Return [x, y] of the center of cell containing provided text 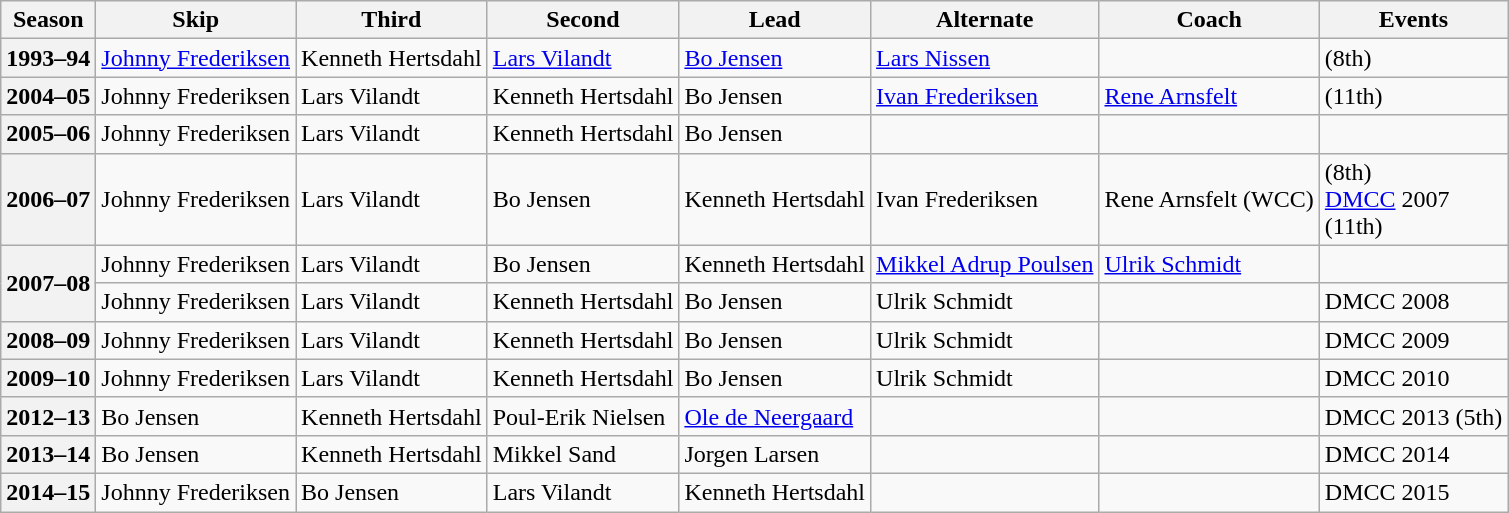
(8th)DMCC 2007 (11th) [1413, 199]
Poul-Erik Nielsen [583, 416]
(8th) [1413, 58]
2014–15 [48, 492]
DMCC 2014 [1413, 454]
2005–06 [48, 134]
2009–10 [48, 378]
2012–13 [48, 416]
2008–09 [48, 340]
Second [583, 20]
DMCC 2013 (5th) [1413, 416]
Season [48, 20]
(11th) [1413, 96]
Coach [1209, 20]
Skip [196, 20]
Mikkel Adrup Poulsen [985, 264]
DMCC 2015 [1413, 492]
2004–05 [48, 96]
Third [392, 20]
DMCC 2008 [1413, 302]
2007–08 [48, 283]
Mikkel Sand [583, 454]
2013–14 [48, 454]
Lars Nissen [985, 58]
Rene Arnsfelt [1209, 96]
2006–07 [48, 199]
Lead [775, 20]
DMCC 2010 [1413, 378]
Jorgen Larsen [775, 454]
DMCC 2009 [1413, 340]
Ole de Neergaard [775, 416]
Rene Arnsfelt (WCC) [1209, 199]
Events [1413, 20]
Alternate [985, 20]
1993–94 [48, 58]
